Locate the cell with the specified text and output its [x, y] center coordinate. 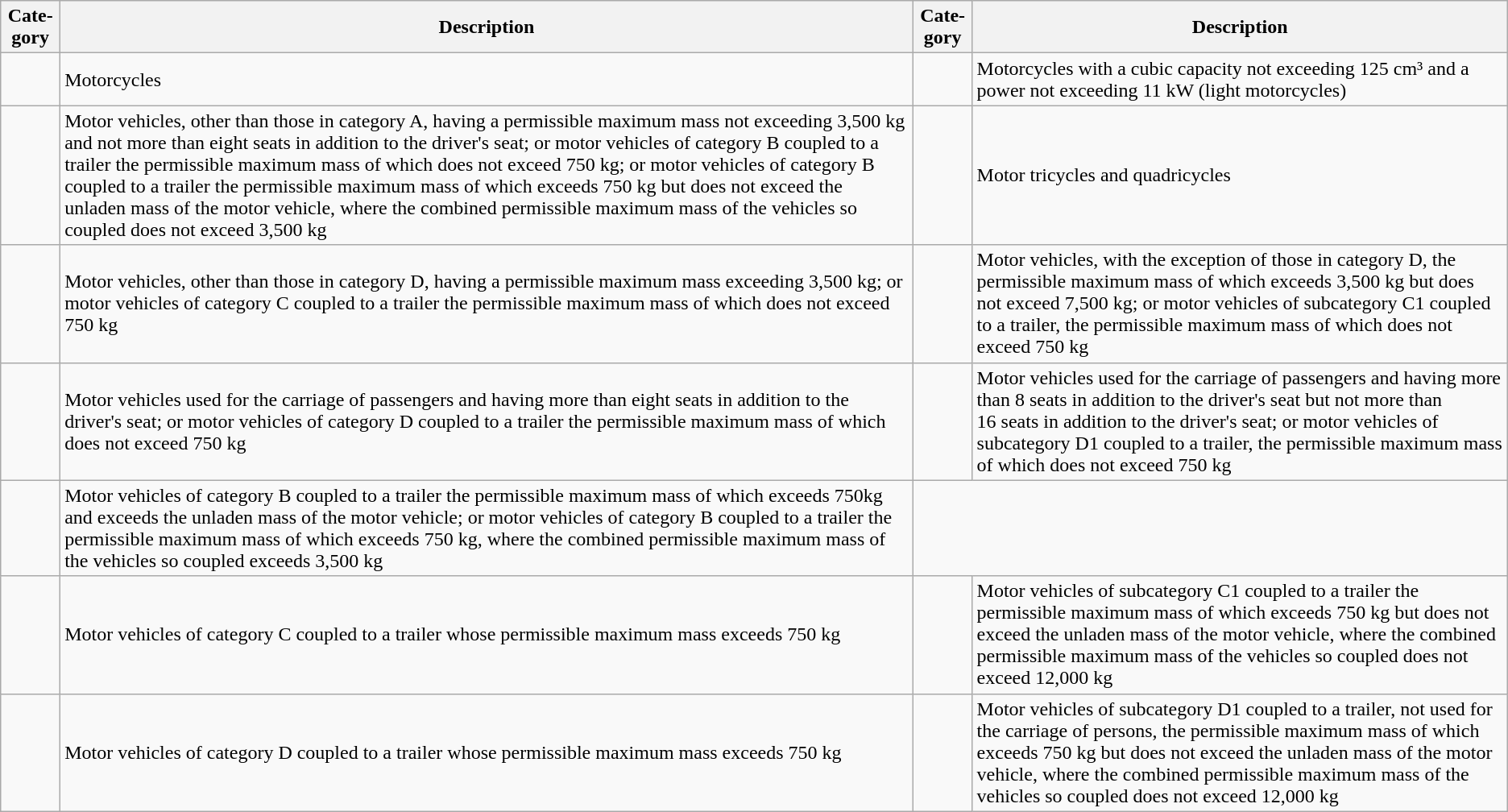
Motor vehicles of category С coupled to a trailer whose permissible maximum mass exceeds 750 kg [487, 635]
Motorcycles with a cubic capacity not exceeding 125 cm³ and a power not exceeding 11 kW (light motorcycles) [1240, 79]
Motor tricycles and quadricycles [1240, 176]
Motorcycles [487, 79]
Motor vehicles of category D coupled to a trailer whose permissible maximum mass exceeds 750 kg [487, 752]
